Extract the [x, y] coordinate from the center of the cell holding the provided text.  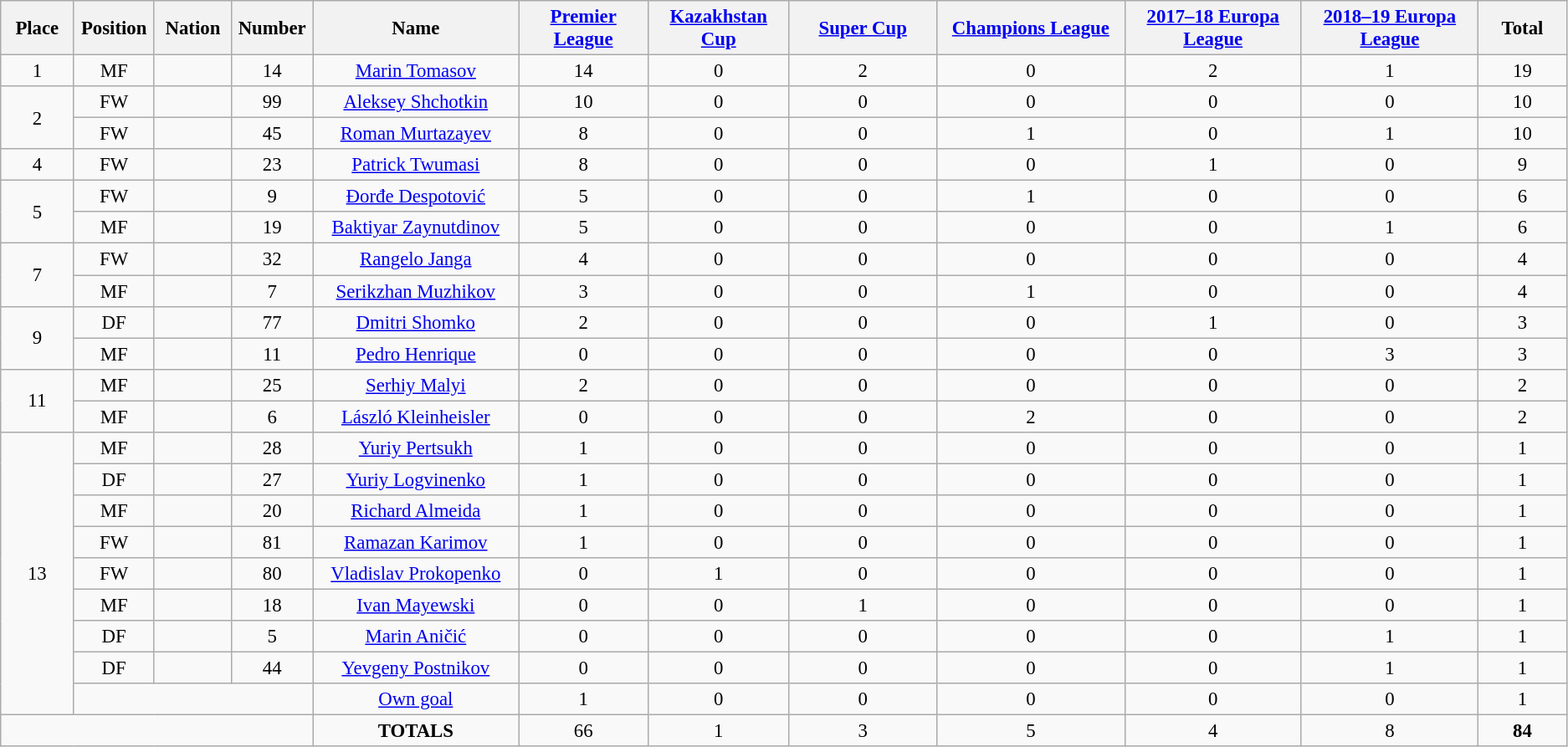
Name [416, 28]
28 [271, 448]
Yevgeny Postnikov [416, 668]
Number [271, 28]
Total [1522, 28]
Own goal [416, 699]
32 [271, 259]
Champions League [1031, 28]
13 [37, 574]
Rangelo Janga [416, 259]
Patrick Twumasi [416, 165]
TOTALS [416, 731]
77 [271, 322]
27 [271, 479]
84 [1522, 731]
Yuriy Pertsukh [416, 448]
Richard Almeida [416, 511]
2018–19 Europa League [1389, 28]
László Kleinheisler [416, 417]
Yuriy Logvinenko [416, 479]
Nation [192, 28]
66 [584, 731]
Place [37, 28]
23 [271, 165]
Aleksey Shchotkin [416, 102]
Ivan Mayewski [416, 606]
Baktiyar Zaynutdinov [416, 228]
80 [271, 574]
25 [271, 385]
99 [271, 102]
Vladislav Prokopenko [416, 574]
81 [271, 542]
Premier League [584, 28]
Super Cup [863, 28]
44 [271, 668]
Ramazan Karimov [416, 542]
Position [114, 28]
Marin Aničić [416, 637]
45 [271, 134]
Roman Murtazayev [416, 134]
Pedro Henrique [416, 354]
Dmitri Shomko [416, 322]
Serhiy Malyi [416, 385]
Kazakhstan Cup [719, 28]
2017–18 Europa League [1213, 28]
18 [271, 606]
20 [271, 511]
Serikzhan Muzhikov [416, 291]
Marin Tomasov [416, 71]
Đorđe Despotović [416, 197]
